Extract the [X, Y] coordinate from the center of the cell holding the provided text.  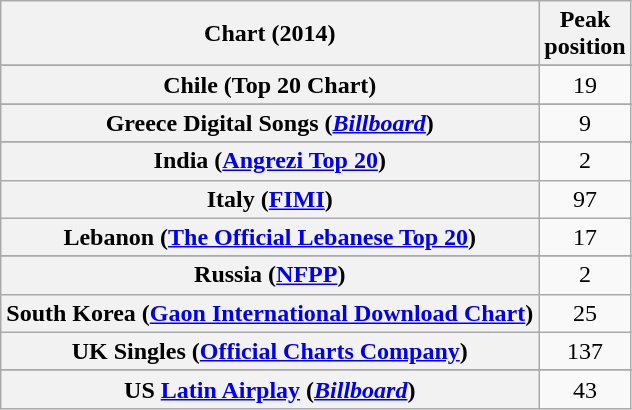
19 [585, 85]
Peakposition [585, 34]
South Korea (Gaon International Download Chart) [270, 313]
Chart (2014) [270, 34]
97 [585, 199]
43 [585, 389]
UK Singles (Official Charts Company) [270, 351]
25 [585, 313]
9 [585, 123]
Greece Digital Songs (Billboard) [270, 123]
17 [585, 237]
India (Angrezi Top 20) [270, 161]
Lebanon (The Official Lebanese Top 20) [270, 237]
US Latin Airplay (Billboard) [270, 389]
Chile (Top 20 Chart) [270, 85]
Russia (NFPP) [270, 275]
137 [585, 351]
Italy (FIMI) [270, 199]
